Find where the given text appears and provide that cell's center as [x, y] coordinate. 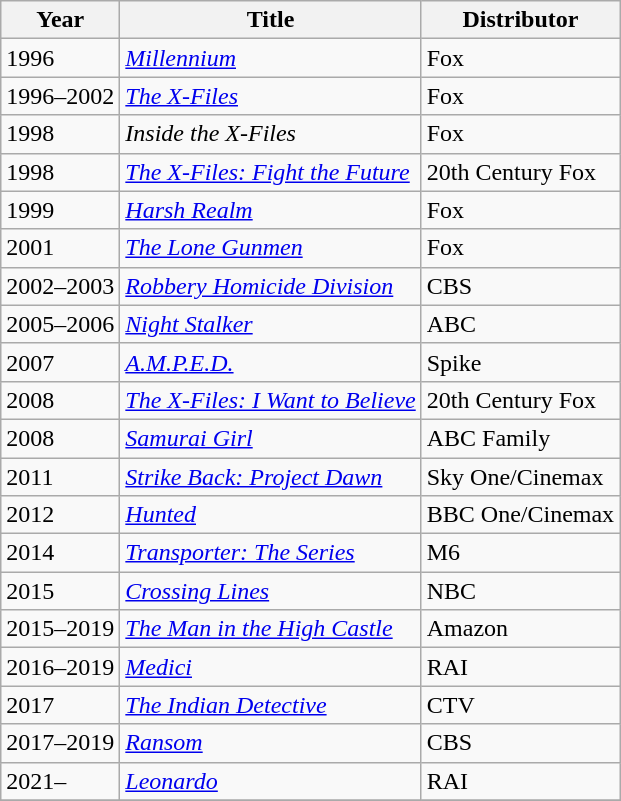
Year [60, 20]
2021– [60, 781]
2015 [60, 591]
2017 [60, 705]
2001 [60, 248]
Distributor [520, 20]
Amazon [520, 629]
Millennium [270, 58]
ABC [520, 324]
Title [270, 20]
Crossing Lines [270, 591]
Spike [520, 362]
The Man in the High Castle [270, 629]
Hunted [270, 515]
The Lone Gunmen [270, 248]
2015–2019 [60, 629]
The Indian Detective [270, 705]
CTV [520, 705]
Sky One/Cinemax [520, 477]
BBC One/Cinemax [520, 515]
Medici [270, 667]
2012 [60, 515]
Strike Back: Project Dawn [270, 477]
2011 [60, 477]
Harsh Realm [270, 210]
2014 [60, 553]
Transporter: The Series [270, 553]
ABC Family [520, 438]
2016–2019 [60, 667]
M6 [520, 553]
1996 [60, 58]
2005–2006 [60, 324]
The X-Files [270, 96]
The X-Files: Fight the Future [270, 172]
Ransom [270, 743]
Leonardo [270, 781]
2007 [60, 362]
1996–2002 [60, 96]
2017–2019 [60, 743]
2002–2003 [60, 286]
Samurai Girl [270, 438]
Night Stalker [270, 324]
Robbery Homicide Division [270, 286]
The X-Files: I Want to Believe [270, 400]
A.M.P.E.D. [270, 362]
1999 [60, 210]
NBC [520, 591]
Inside the X-Files [270, 134]
